Find where the given text appears and provide that cell's center as (x, y) coordinate. 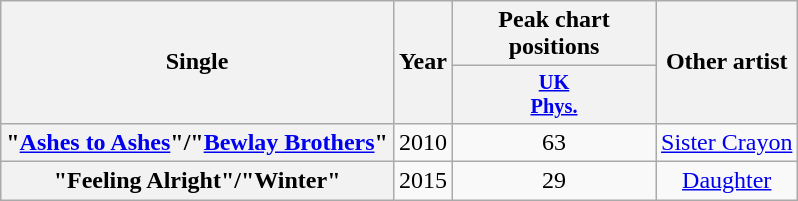
Single (198, 62)
Other artist (727, 62)
Sister Crayon (727, 142)
"Ashes to Ashes"/"Bewlay Brothers" (198, 142)
Daughter (727, 181)
"Feeling Alright"/"Winter" (198, 181)
Peak chart positions (554, 34)
2015 (422, 181)
2010 (422, 142)
29 (554, 181)
Year (422, 62)
63 (554, 142)
UKPhys. (554, 95)
